Return the (x, y) coordinate for the center point of the cell that contains the specified text.  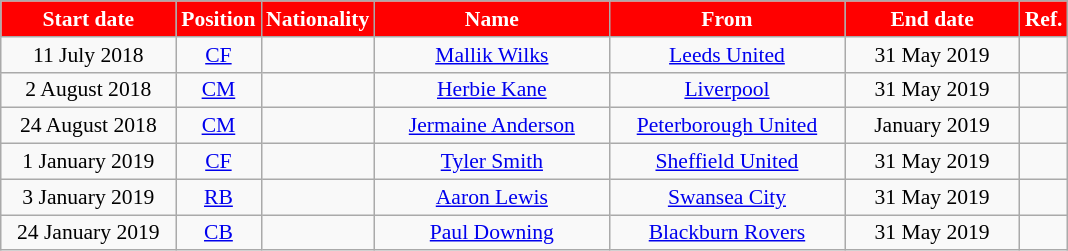
Liverpool (726, 90)
Aaron Lewis (492, 197)
Paul Downing (492, 233)
Sheffield United (726, 162)
24 January 2019 (88, 233)
24 August 2018 (88, 126)
Ref. (1044, 19)
Name (492, 19)
From (726, 19)
Nationality (318, 19)
1 January 2019 (88, 162)
CB (218, 233)
Peterborough United (726, 126)
Blackburn Rovers (726, 233)
End date (932, 19)
Mallik Wilks (492, 55)
RB (218, 197)
2 August 2018 (88, 90)
Herbie Kane (492, 90)
Jermaine Anderson (492, 126)
Swansea City (726, 197)
Position (218, 19)
11 July 2018 (88, 55)
3 January 2019 (88, 197)
Tyler Smith (492, 162)
January 2019 (932, 126)
Start date (88, 19)
Leeds United (726, 55)
